Return the (X, Y) coordinate for the center point of the cell that contains the specified text.  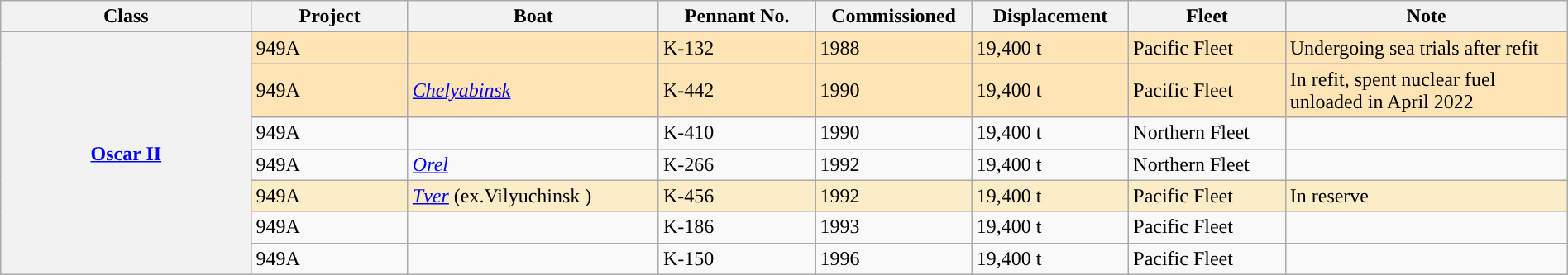
Chelyabinsk (533, 91)
1993 (893, 227)
Fleet (1207, 17)
1988 (893, 48)
In refit, spent nuclear fuel unloaded in April 2022 (1426, 91)
K-186 (736, 227)
K-410 (736, 133)
K-150 (736, 258)
K-456 (736, 196)
K-132 (736, 48)
Tver (ex.Vilyuchinsk ) (533, 196)
Commissioned (893, 17)
In reserve (1426, 196)
Boat (533, 17)
Displacement (1050, 17)
Class (126, 17)
Project (329, 17)
1996 (893, 258)
Pennant No. (736, 17)
K-266 (736, 164)
Oscar II (126, 154)
K-442 (736, 91)
Orel (533, 164)
Note (1426, 17)
Undergoing sea trials after refit (1426, 48)
